Search for the cell housing the specified text and yield its [x, y] center coordinate. 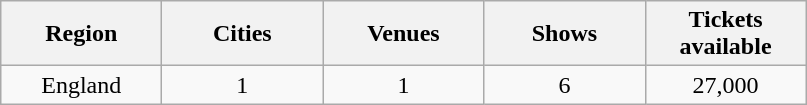
Tickets available [726, 34]
27,000 [726, 85]
Region [82, 34]
6 [564, 85]
Venues [404, 34]
Shows [564, 34]
England [82, 85]
Cities [242, 34]
